Find where the given text appears and provide that cell's center as (X, Y) coordinate. 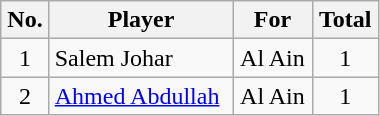
Player (141, 20)
Ahmed Abdullah (141, 96)
No. (25, 20)
For (272, 20)
2 (25, 96)
Total (345, 20)
Salem Johar (141, 58)
